Return (X, Y) of the center of cell containing provided text 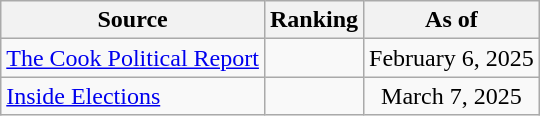
March 7, 2025 (452, 96)
The Cook Political Report (133, 58)
February 6, 2025 (452, 58)
Ranking (314, 20)
Source (133, 20)
Inside Elections (133, 96)
As of (452, 20)
